Return the (x, y) coordinate for the center point of the cell that contains the specified text.  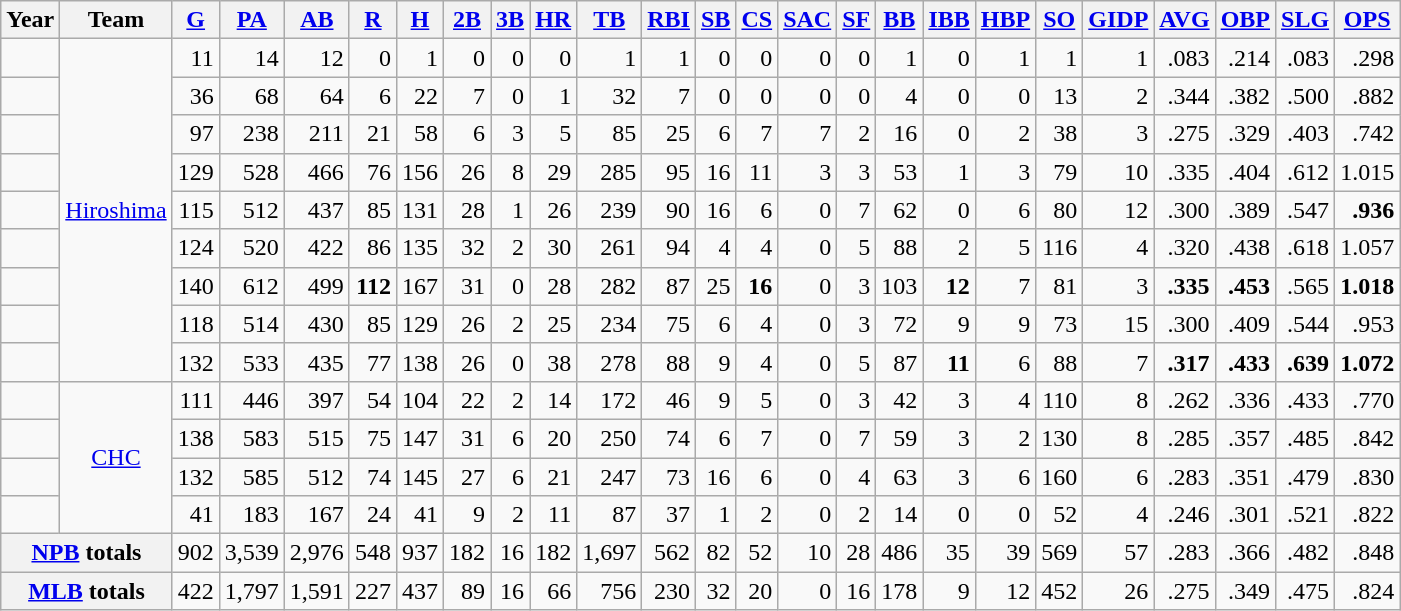
57 (1118, 553)
230 (669, 591)
CHC (116, 457)
58 (420, 134)
Team (116, 20)
430 (316, 324)
486 (900, 553)
RBI (669, 20)
SAC (808, 20)
528 (252, 172)
.618 (1306, 248)
64 (316, 96)
569 (1060, 553)
PA (252, 20)
1.057 (1368, 248)
130 (1060, 438)
G (196, 20)
756 (610, 591)
.317 (1184, 362)
111 (196, 400)
.351 (1245, 477)
81 (1060, 286)
86 (372, 248)
66 (554, 591)
59 (900, 438)
CS (757, 20)
.953 (1368, 324)
520 (252, 248)
63 (900, 477)
OBP (1245, 20)
OPS (1368, 20)
.329 (1245, 134)
211 (316, 134)
515 (316, 438)
.336 (1245, 400)
112 (372, 286)
82 (715, 553)
BB (900, 20)
.438 (1245, 248)
HBP (1005, 20)
.320 (1184, 248)
.453 (1245, 286)
234 (610, 324)
.882 (1368, 96)
.742 (1368, 134)
SB (715, 20)
3B (510, 20)
80 (1060, 210)
115 (196, 210)
.544 (1306, 324)
.936 (1368, 210)
562 (669, 553)
24 (372, 515)
AB (316, 20)
103 (900, 286)
SLG (1306, 20)
13 (1060, 96)
35 (949, 553)
GIDP (1118, 20)
227 (372, 591)
1,797 (252, 591)
.389 (1245, 210)
89 (466, 591)
435 (316, 362)
.349 (1245, 591)
.262 (1184, 400)
IBB (949, 20)
.403 (1306, 134)
54 (372, 400)
160 (1060, 477)
53 (900, 172)
156 (420, 172)
1,697 (610, 553)
MLB totals (86, 591)
HR (554, 20)
397 (316, 400)
.639 (1306, 362)
452 (1060, 591)
29 (554, 172)
533 (252, 362)
27 (466, 477)
1.072 (1368, 362)
.475 (1306, 591)
.214 (1245, 58)
.246 (1184, 515)
SO (1060, 20)
62 (900, 210)
76 (372, 172)
30 (554, 248)
145 (420, 477)
583 (252, 438)
.382 (1245, 96)
.770 (1368, 400)
110 (1060, 400)
77 (372, 362)
15 (1118, 324)
1.018 (1368, 286)
97 (196, 134)
172 (610, 400)
.824 (1368, 591)
124 (196, 248)
446 (252, 400)
1,591 (316, 591)
68 (252, 96)
.357 (1245, 438)
247 (610, 477)
3,539 (252, 553)
1.015 (1368, 172)
.301 (1245, 515)
42 (900, 400)
2B (466, 20)
250 (610, 438)
36 (196, 96)
.479 (1306, 477)
37 (669, 515)
.842 (1368, 438)
104 (420, 400)
282 (610, 286)
.285 (1184, 438)
612 (252, 286)
118 (196, 324)
116 (1060, 248)
H (420, 20)
178 (900, 591)
.565 (1306, 286)
.298 (1368, 58)
131 (420, 210)
.344 (1184, 96)
.366 (1245, 553)
79 (1060, 172)
.521 (1306, 515)
.485 (1306, 438)
261 (610, 248)
AVG (1184, 20)
285 (610, 172)
183 (252, 515)
.500 (1306, 96)
.612 (1306, 172)
.822 (1368, 515)
.830 (1368, 477)
NPB totals (86, 553)
R (372, 20)
Year (30, 20)
39 (1005, 553)
514 (252, 324)
90 (669, 210)
147 (420, 438)
466 (316, 172)
SF (856, 20)
902 (196, 553)
TB (610, 20)
Hiroshima (116, 210)
95 (669, 172)
72 (900, 324)
.409 (1245, 324)
.482 (1306, 553)
.547 (1306, 210)
499 (316, 286)
937 (420, 553)
94 (669, 248)
46 (669, 400)
585 (252, 477)
239 (610, 210)
.848 (1368, 553)
.404 (1245, 172)
2,976 (316, 553)
238 (252, 134)
140 (196, 286)
548 (372, 553)
278 (610, 362)
135 (420, 248)
